For the text-containing cell, return its midpoint in (X, Y) coordinate format. 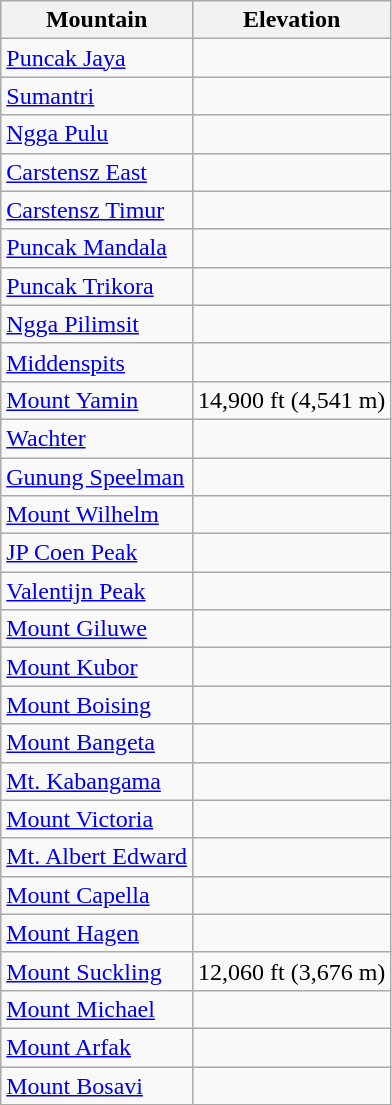
Wachter (97, 438)
Mount Yamin (97, 400)
Mount Arfak (97, 1047)
Mount Victoria (97, 819)
12,060 ft (3,676 m) (291, 971)
Mount Bosavi (97, 1085)
Gunung Speelman (97, 477)
Mt. Kabangama (97, 781)
JP Coen Peak (97, 553)
Mount Giluwe (97, 629)
Valentijn Peak (97, 591)
Mount Kubor (97, 667)
Puncak Jaya (97, 58)
Puncak Mandala (97, 248)
Mount Capella (97, 895)
Mount Wilhelm (97, 515)
Mount Hagen (97, 933)
Mountain (97, 20)
Carstensz East (97, 172)
Sumantri (97, 96)
Middenspits (97, 362)
Carstensz Timur (97, 210)
Puncak Trikora (97, 286)
Mount Michael (97, 1009)
Ngga Pilimsit (97, 324)
Ngga Pulu (97, 134)
Elevation (291, 20)
Mount Bangeta (97, 743)
Mount Boising (97, 705)
Mt. Albert Edward (97, 857)
14,900 ft (4,541 m) (291, 400)
Mount Suckling (97, 971)
